For the text-containing cell, return its midpoint in (X, Y) coordinate format. 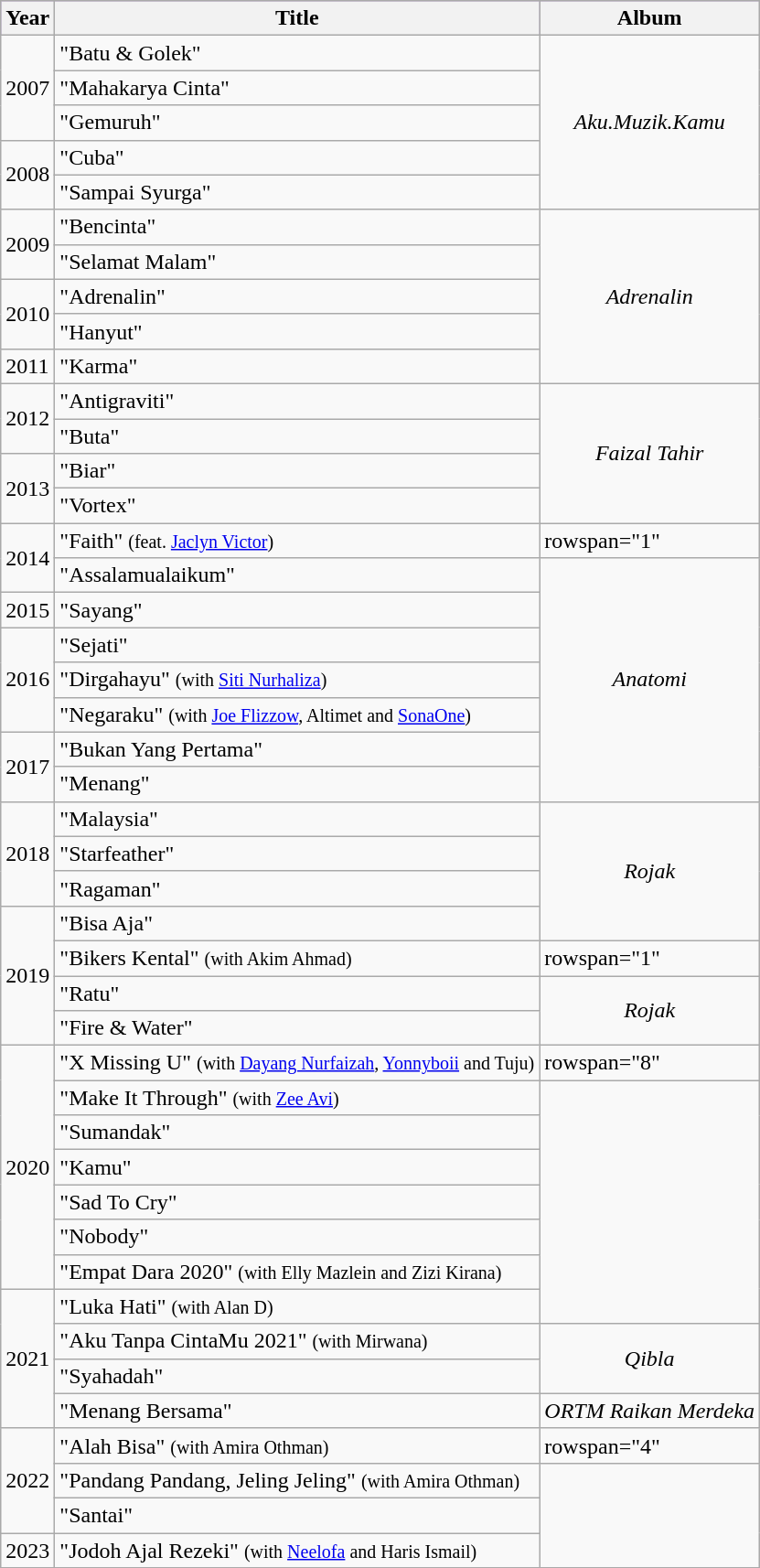
2012 (27, 418)
2021 (27, 1359)
"Bisa Aja" (297, 923)
"Antigraviti" (297, 401)
Adrenalin (649, 296)
2013 (27, 489)
"Batu & Golek" (297, 53)
"Malaysia" (297, 819)
Album (649, 18)
"Nobody" (297, 1237)
"Ragaman" (297, 888)
"Sejati" (297, 645)
"Bukan Yang Pertama" (297, 749)
"Selamat Malam" (297, 262)
2009 (27, 244)
2011 (27, 366)
"Bikers Kental" (with Akim Ahmad) (297, 958)
"Buta" (297, 436)
"Make It Through" (with Zee Avi) (297, 1098)
"Sayang" (297, 610)
rowspan="8" (649, 1063)
2015 (27, 610)
"Kamu" (297, 1167)
2019 (27, 975)
"X Missing U" (with Dayang Nurfaizah, Yonnyboii and Tuju) (297, 1063)
"Ratu" (297, 993)
"Faith" (feat. Jaclyn Victor) (297, 541)
"Adrenalin" (297, 296)
"Sumandak" (297, 1133)
"Empat Dara 2020" (with Elly Mazlein and Zizi Kirana) (297, 1272)
"Pandang Pandang, Jeling Jeling" (with Amira Othman) (297, 1480)
"Biar" (297, 471)
Qibla (649, 1359)
"Luka Hati" (with Alan D) (297, 1306)
"Dirgahayu" (with Siti Nurhaliza) (297, 680)
2023 (27, 1551)
2016 (27, 680)
2018 (27, 854)
"Sampai Syurga" (297, 192)
"Bencinta" (297, 227)
"Sad To Cry" (297, 1202)
"Hanyut" (297, 331)
2017 (27, 767)
"Santai" (297, 1515)
2008 (27, 175)
"Fire & Water" (297, 1028)
2014 (27, 558)
Anatomi (649, 680)
Title (297, 18)
2007 (27, 88)
"Negaraku" (with Joe Flizzow, Altimet and SonaOne) (297, 714)
"Menang" (297, 784)
"Cuba" (297, 157)
"Alah Bisa" (with Amira Othman) (297, 1445)
2010 (27, 314)
rowspan="4" (649, 1445)
"Gemuruh" (297, 123)
"Menang Bersama" (297, 1411)
"Aku Tanpa CintaMu 2021" (with Mirwana) (297, 1341)
"Karma" (297, 366)
Aku.Muzik.Kamu (649, 123)
2022 (27, 1480)
"Syahadah" (297, 1376)
Year (27, 18)
"Vortex" (297, 506)
"Starfeather" (297, 854)
2020 (27, 1167)
"Jodoh Ajal Rezeki" (with Neelofa and Haris Ismail) (297, 1551)
"Assalamualaikum" (297, 575)
"Mahakarya Cinta" (297, 88)
ORTM Raikan Merdeka (649, 1411)
Faizal Tahir (649, 453)
